Find where the given text appears and provide that cell's center as (X, Y) coordinate. 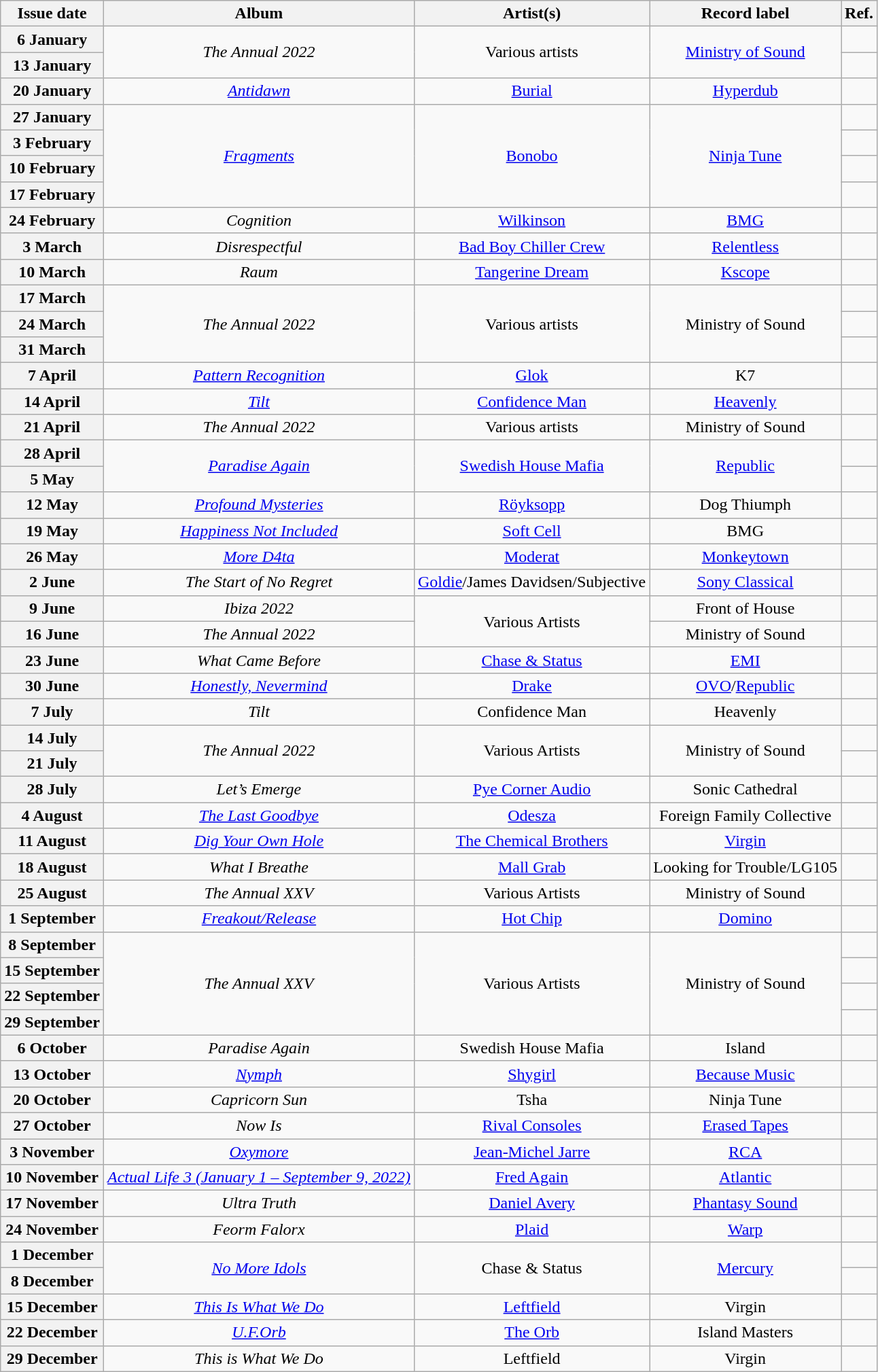
3 March (52, 246)
16 June (52, 634)
6 October (52, 1048)
Tsha (531, 1100)
Looking for Trouble/LG105 (745, 867)
10 February (52, 169)
Profound Mysteries (258, 505)
Atlantic (745, 1178)
Happiness Not Included (258, 531)
Disrespectful (258, 246)
Plaid (531, 1229)
4 August (52, 815)
The Orb (531, 1333)
14 July (52, 737)
Röyksopp (531, 505)
13 January (52, 65)
Sony Classical (745, 582)
Let’s Emerge (258, 790)
Album (258, 14)
Nymph (258, 1074)
27 January (52, 117)
Now Is (258, 1125)
5 May (52, 479)
12 May (52, 505)
Because Music (745, 1074)
3 November (52, 1152)
1 December (52, 1255)
20 January (52, 91)
Drake (531, 686)
10 November (52, 1178)
Goldie/James Davidsen/Subjective (531, 582)
Antidawn (258, 91)
24 November (52, 1229)
Oxymore (258, 1152)
9 June (52, 608)
Pye Corner Audio (531, 790)
7 July (52, 711)
What I Breathe (258, 867)
Cognition (258, 220)
Island (745, 1048)
No More Idols (258, 1268)
Foreign Family Collective (745, 815)
Fred Again (531, 1178)
Actual Life 3 (January 1 – September 9, 2022) (258, 1178)
21 April (52, 427)
Pattern Recognition (258, 376)
Honestly, Nevermind (258, 686)
Hyperdub (745, 91)
Jean-Michel Jarre (531, 1152)
Glok (531, 376)
8 September (52, 945)
2 June (52, 582)
28 April (52, 453)
Capricorn Sun (258, 1100)
Monkeytown (745, 557)
Artist(s) (531, 14)
Mall Grab (531, 867)
17 February (52, 194)
19 May (52, 531)
Ultra Truth (258, 1203)
Freakout/Release (258, 919)
15 December (52, 1307)
Bad Boy Chiller Crew (531, 246)
Issue date (52, 14)
Dig Your Own Hole (258, 841)
RCA (745, 1152)
20 October (52, 1100)
7 April (52, 376)
14 April (52, 402)
Record label (745, 14)
6 January (52, 39)
28 July (52, 790)
Kscope (745, 272)
29 December (52, 1358)
Moderat (531, 557)
Rival Consoles (531, 1125)
21 July (52, 764)
U.F.Orb (258, 1333)
17 November (52, 1203)
3 February (52, 143)
What Came Before (258, 660)
22 September (52, 996)
27 October (52, 1125)
Phantasy Sound (745, 1203)
Warp (745, 1229)
Island Masters (745, 1333)
Republic (745, 466)
Burial (531, 91)
Ref. (859, 14)
The Last Goodbye (258, 815)
1 September (52, 919)
18 August (52, 867)
13 October (52, 1074)
Front of House (745, 608)
10 March (52, 272)
24 March (52, 324)
Feorm Falorx (258, 1229)
Fragments (258, 156)
This is What We Do (258, 1358)
29 September (52, 1022)
The Start of No Regret (258, 582)
17 March (52, 298)
Daniel Avery (531, 1203)
This Is What We Do (258, 1307)
More D4ta (258, 557)
24 February (52, 220)
EMI (745, 660)
8 December (52, 1281)
22 December (52, 1333)
Sonic Cathedral (745, 790)
30 June (52, 686)
Shygirl (531, 1074)
Mercury (745, 1268)
Domino (745, 919)
26 May (52, 557)
25 August (52, 893)
OVO/Republic (745, 686)
Wilkinson (531, 220)
Tangerine Dream (531, 272)
Raum (258, 272)
The Chemical Brothers (531, 841)
Erased Tapes (745, 1125)
11 August (52, 841)
Ibiza 2022 (258, 608)
K7 (745, 376)
Bonobo (531, 156)
15 September (52, 970)
Odesza (531, 815)
Dog Thiumph (745, 505)
Soft Cell (531, 531)
31 March (52, 350)
Hot Chip (531, 919)
Relentless (745, 246)
23 June (52, 660)
